Output the (x, y) coordinate of the center of the cell containing the given text.  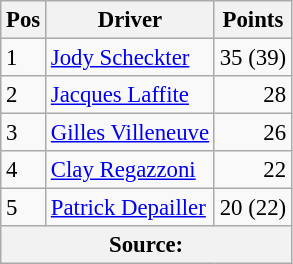
1 (24, 58)
Driver (130, 20)
Points (252, 20)
Gilles Villeneuve (130, 133)
Jody Scheckter (130, 58)
20 (22) (252, 208)
5 (24, 208)
Jacques Laffite (130, 95)
4 (24, 170)
Source: (146, 245)
26 (252, 133)
35 (39) (252, 58)
Pos (24, 20)
2 (24, 95)
22 (252, 170)
Patrick Depailler (130, 208)
Clay Regazzoni (130, 170)
3 (24, 133)
28 (252, 95)
